Identify which cell holds the provided text, then report its (x, y) central coordinate. 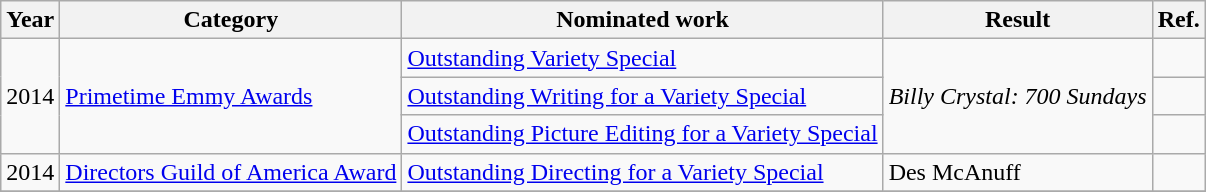
Outstanding Picture Editing for a Variety Special (642, 134)
Primetime Emmy Awards (231, 96)
Nominated work (642, 20)
Outstanding Writing for a Variety Special (642, 96)
Category (231, 20)
Directors Guild of America Award (231, 172)
Result (1018, 20)
Outstanding Directing for a Variety Special (642, 172)
Outstanding Variety Special (642, 58)
Year (30, 20)
Des McAnuff (1018, 172)
Ref. (1178, 20)
Billy Crystal: 700 Sundays (1018, 96)
